Find where the given text appears and provide that cell's center as [x, y] coordinate. 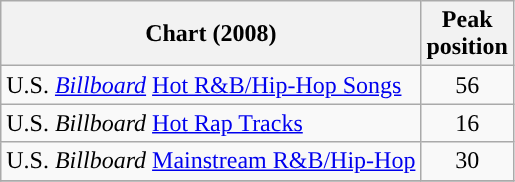
U.S. Billboard Mainstream R&B/Hip-Hop [211, 161]
16 [467, 123]
Chart (2008) [211, 34]
Peakposition [467, 34]
U.S. Billboard Hot R&B/Hip-Hop Songs [211, 85]
30 [467, 161]
U.S. Billboard Hot Rap Tracks [211, 123]
56 [467, 85]
